Find where the given text appears and provide that cell's center as (X, Y) coordinate. 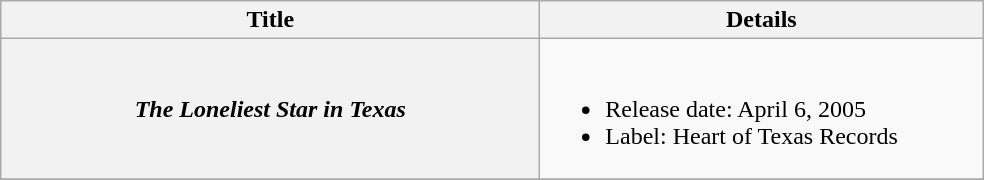
Details (762, 20)
Release date: April 6, 2005Label: Heart of Texas Records (762, 109)
The Loneliest Star in Texas (270, 109)
Title (270, 20)
